Pinpoint the cell where the given text exists, returning its (X, Y) midpoint coordinate. 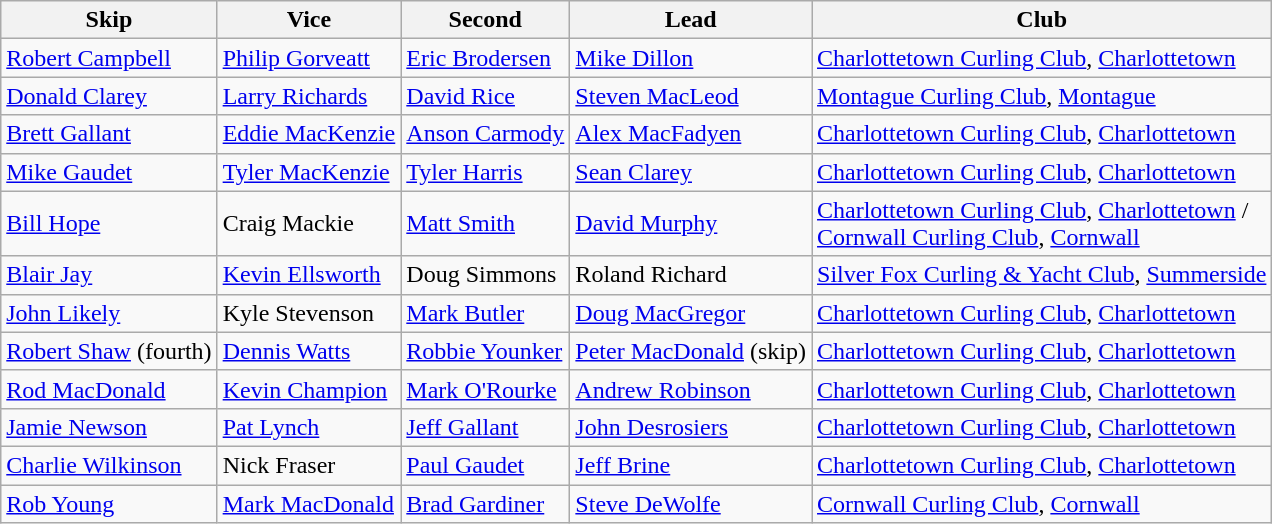
Robert Campbell (109, 58)
Mike Gaudet (109, 172)
Charlie Wilkinson (109, 465)
Club (1042, 20)
Skip (109, 20)
Paul Gaudet (486, 465)
Robert Shaw (fourth) (109, 351)
Kevin Ellsworth (309, 275)
Cornwall Curling Club, Cornwall (1042, 503)
Silver Fox Curling & Yacht Club, Summerside (1042, 275)
Montague Curling Club, Montague (1042, 96)
Jamie Newson (109, 427)
Steven MacLeod (691, 96)
Brad Gardiner (486, 503)
Roland Richard (691, 275)
Jeff Brine (691, 465)
Jeff Gallant (486, 427)
Nick Fraser (309, 465)
David Murphy (691, 224)
Rob Young (109, 503)
Mark MacDonald (309, 503)
Mark Butler (486, 313)
Andrew Robinson (691, 389)
Sean Clarey (691, 172)
Charlottetown Curling Club, Charlottetown / Cornwall Curling Club, Cornwall (1042, 224)
Robbie Younker (486, 351)
Steve DeWolfe (691, 503)
Peter MacDonald (skip) (691, 351)
Mark O'Rourke (486, 389)
Brett Gallant (109, 134)
Second (486, 20)
Tyler MacKenzie (309, 172)
Donald Clarey (109, 96)
Tyler Harris (486, 172)
Matt Smith (486, 224)
Craig Mackie (309, 224)
Philip Gorveatt (309, 58)
Blair Jay (109, 275)
Mike Dillon (691, 58)
Kyle Stevenson (309, 313)
Pat Lynch (309, 427)
John Likely (109, 313)
Doug Simmons (486, 275)
Bill Hope (109, 224)
Eddie MacKenzie (309, 134)
Eric Brodersen (486, 58)
Lead (691, 20)
Rod MacDonald (109, 389)
Anson Carmody (486, 134)
Vice (309, 20)
Dennis Watts (309, 351)
Doug MacGregor (691, 313)
David Rice (486, 96)
Kevin Champion (309, 389)
Larry Richards (309, 96)
Alex MacFadyen (691, 134)
John Desrosiers (691, 427)
